Identify which cell holds the provided text, then report its (X, Y) central coordinate. 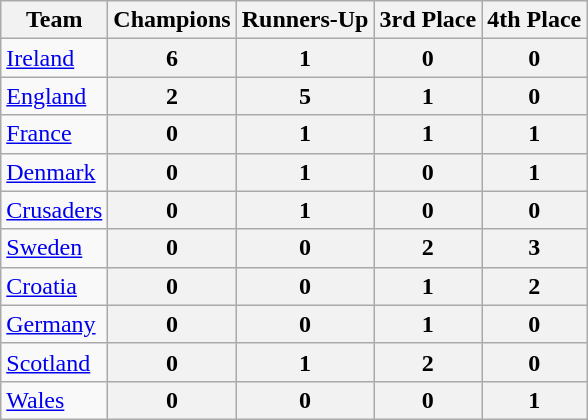
Sweden (54, 248)
3rd Place (428, 20)
Denmark (54, 172)
Crusaders (54, 210)
Ireland (54, 58)
5 (305, 96)
Champions (172, 20)
6 (172, 58)
3 (534, 248)
Runners-Up (305, 20)
England (54, 96)
Croatia (54, 286)
France (54, 134)
Scotland (54, 362)
Team (54, 20)
4th Place (534, 20)
Wales (54, 400)
Germany (54, 324)
